Extract the [X, Y] coordinate from the center of the cell holding the provided text.  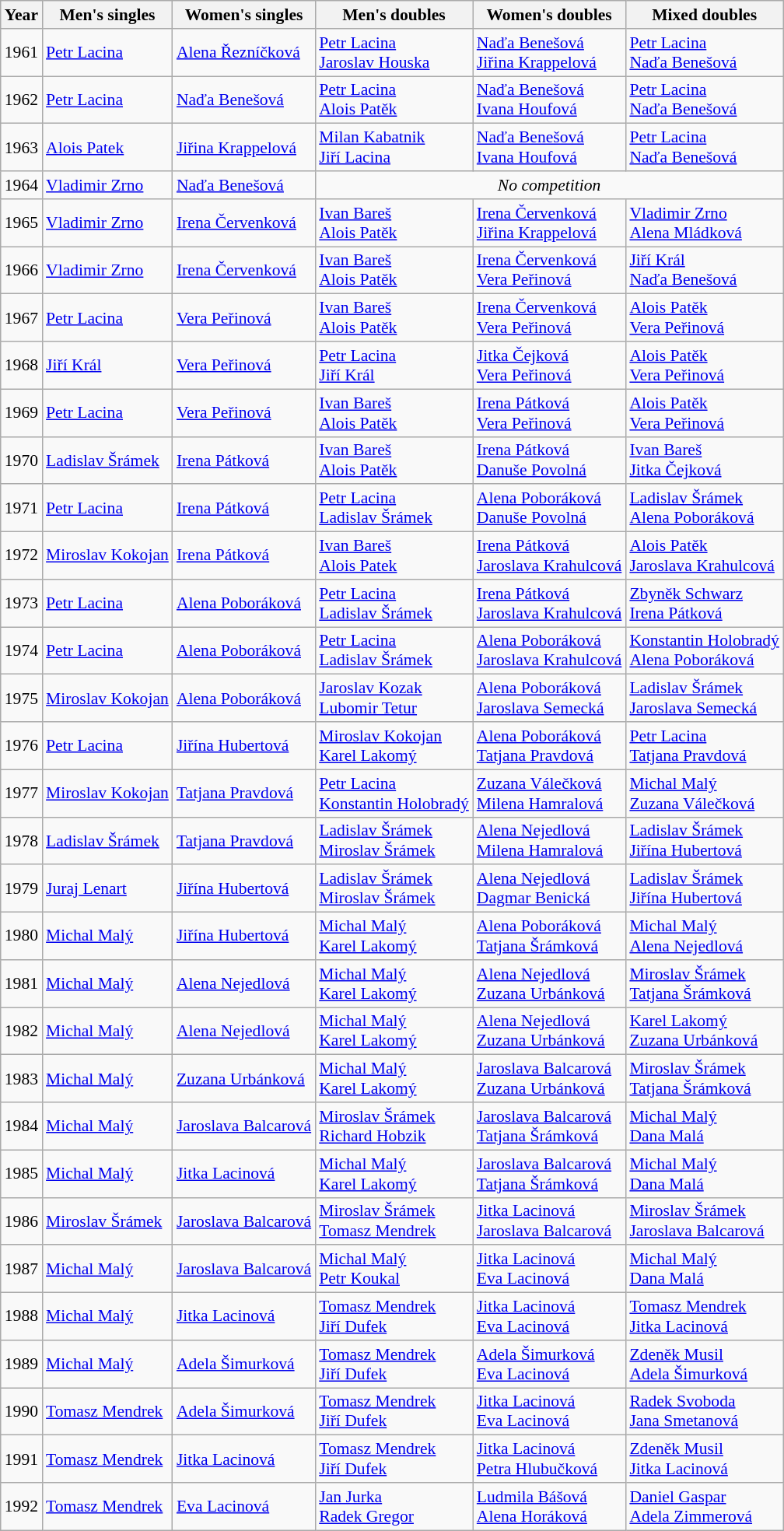
1975 [22, 699]
1964 [22, 185]
1977 [22, 794]
Tomasz MendrekJitka Lacinová [705, 1316]
1974 [22, 650]
Jaroslava BalcarováZuzana Urbánková [549, 1078]
Zdeněk MusilAdela Šimurková [705, 1365]
Jan JurkaRadek Gregor [394, 1506]
Daniel GasparAdela Zimmerová [705, 1506]
1986 [22, 1221]
Milan KabatnikJiří Lacina [394, 148]
Miroslav Šrámek [107, 1221]
Jitka LacinováJaroslava Balcarová [549, 1221]
Women's doubles [549, 15]
Konstantin HolobradýAlena Poboráková [705, 650]
Jiří KrálNaďa Benešová [705, 271]
Ladislav ŠrámekAlena Poboráková [705, 509]
1970 [22, 461]
Jitka ČejkováVera Peřinová [549, 366]
Naďa BenešováJiřina Krappelová [549, 53]
Zbyněk SchwarzIrena Pátková [705, 604]
Jaroslav KozakLubomir Tetur [394, 699]
1967 [22, 317]
Petr LacinaTatjana Pravdová [705, 745]
Men's doubles [394, 15]
Alois PatěkJaroslava Krahulcová [705, 555]
Miroslav ŠrámekTomasz Mendrek [394, 1221]
1966 [22, 271]
1969 [22, 412]
Vladimir ZrnoAlena Mládková [705, 222]
1963 [22, 148]
Men's singles [107, 15]
Zuzana Urbánková [244, 1078]
1989 [22, 1365]
Mixed doubles [705, 15]
Michal MalýZuzana Válečková [705, 794]
1984 [22, 1126]
Irena PátkováDanuše Povolná [549, 461]
Radek SvobodaJana Smetanová [705, 1411]
Adela ŠimurkováEva Lacinová [549, 1365]
Alena PoborákováTatjana Pravdová [549, 745]
1981 [22, 983]
Zdeněk MusilJitka Lacinová [705, 1459]
Jiří Král [107, 366]
1971 [22, 509]
1990 [22, 1411]
1991 [22, 1459]
Alois Patek [107, 148]
Miroslav KokojanKarel Lakomý [394, 745]
1965 [22, 222]
Ladislav ŠrámekJaroslava Semecká [705, 699]
Michal MalýPetr Koukal [394, 1270]
1972 [22, 555]
Alena PoborákováJaroslava Semecká [549, 699]
Irena ČervenkováJiřina Krappelová [549, 222]
1982 [22, 1032]
1962 [22, 100]
Karel LakomýZuzana Urbánková [705, 1032]
Petr LacinaJaroslav Houska [394, 53]
1979 [22, 888]
Ivan BarešJitka Čejková [705, 461]
Alena PoborákováJaroslava Krahulcová [549, 650]
1987 [22, 1270]
Ivan BarešAlois Patek [394, 555]
Miroslav ŠrámekJaroslava Balcarová [705, 1221]
1980 [22, 937]
Petr LacinaJiří Král [394, 366]
Alena NejedlováMilena Hamralová [549, 840]
1985 [22, 1173]
1978 [22, 840]
Miroslav ŠrámekRichard Hobzik [394, 1126]
Zuzana VálečkováMilena Hamralová [549, 794]
Women's singles [244, 15]
Year [22, 15]
Juraj Lenart [107, 888]
1976 [22, 745]
No competition [549, 185]
1988 [22, 1316]
Ludmila BášováAlena Horáková [549, 1506]
Eva Lacinová [244, 1506]
1983 [22, 1078]
Petr LacinaAlois Patěk [394, 100]
1961 [22, 53]
Jitka LacinováPetra Hlubučková [549, 1459]
1968 [22, 366]
Michal MalýAlena Nejedlová [705, 937]
Alena NejedlováDagmar Benická [549, 888]
1973 [22, 604]
Alena PoborákováDanuše Povolná [549, 509]
Irena PátkováVera Peřinová [549, 412]
Jiřina Krappelová [244, 148]
Alena PoborákováTatjana Šrámková [549, 937]
1992 [22, 1506]
Petr LacinaKonstantin Holobradý [394, 794]
Alena Řezníčková [244, 53]
